Output the (x, y) coordinate of the center of the cell containing the given text.  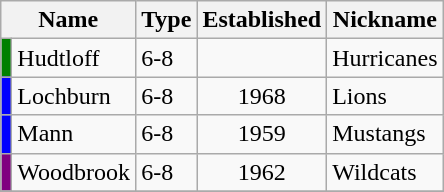
Hudtloff (74, 58)
1959 (262, 134)
Wildcats (385, 172)
Nickname (385, 20)
Lochburn (74, 96)
Mustangs (385, 134)
1962 (262, 172)
Mann (74, 134)
Type (166, 20)
Established (262, 20)
Woodbrook (74, 172)
1968 (262, 96)
Name (68, 20)
Hurricanes (385, 58)
Lions (385, 96)
